For the text-containing cell, return its midpoint in (x, y) coordinate format. 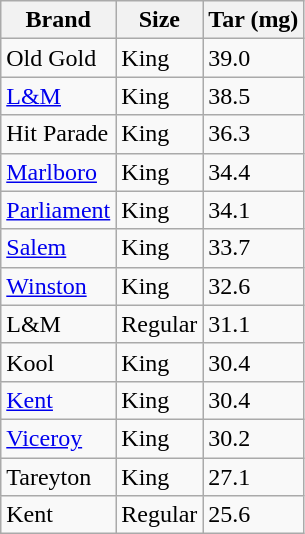
Viceroy (58, 438)
Marlboro (58, 172)
39.0 (254, 58)
Old Gold (58, 58)
38.5 (254, 96)
Brand (58, 20)
30.2 (254, 438)
31.1 (254, 324)
34.1 (254, 210)
25.6 (254, 515)
33.7 (254, 248)
Winston (58, 286)
34.4 (254, 172)
32.6 (254, 286)
Size (160, 20)
Parliament (58, 210)
Kool (58, 362)
Tar (mg) (254, 20)
Salem (58, 248)
Hit Parade (58, 134)
27.1 (254, 477)
Tareyton (58, 477)
36.3 (254, 134)
